Return (X, Y) of the center of cell containing provided text 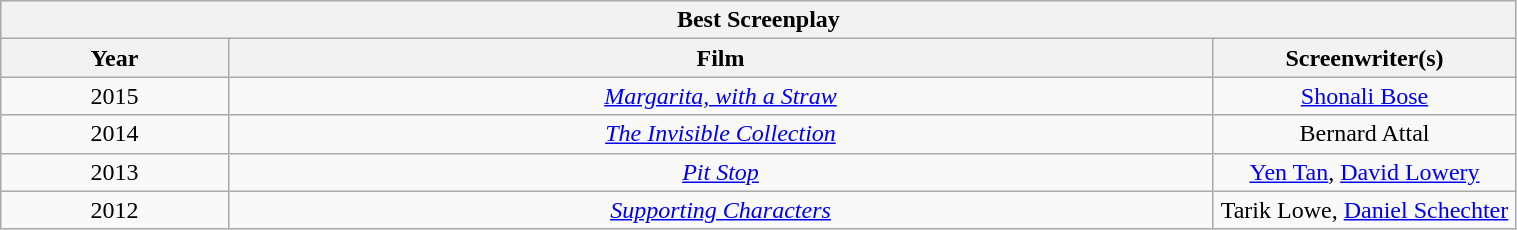
Screenwriter(s) (1364, 58)
Shonali Bose (1364, 96)
Film (720, 58)
Supporting Characters (720, 210)
The Invisible Collection (720, 134)
Year (114, 58)
2014 (114, 134)
Pit Stop (720, 172)
Bernard Attal (1364, 134)
Margarita, with a Straw (720, 96)
2015 (114, 96)
2012 (114, 210)
2013 (114, 172)
Best Screenplay (758, 20)
Yen Tan, David Lowery (1364, 172)
Tarik Lowe, Daniel Schechter (1364, 210)
